Identify which cell holds the provided text, then report its (X, Y) central coordinate. 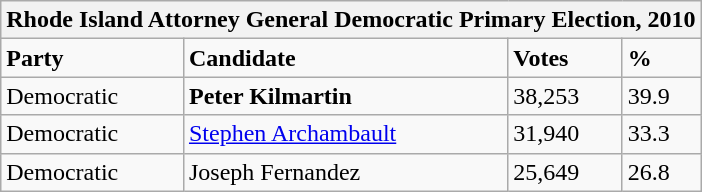
Stephen Archambault (345, 134)
26.8 (662, 172)
Votes (565, 58)
33.3 (662, 134)
25,649 (565, 172)
Rhode Island Attorney General Democratic Primary Election, 2010 (351, 20)
% (662, 58)
Joseph Fernandez (345, 172)
Candidate (345, 58)
Peter Kilmartin (345, 96)
39.9 (662, 96)
38,253 (565, 96)
Party (92, 58)
31,940 (565, 134)
